For the text-containing cell, return its midpoint in (x, y) coordinate format. 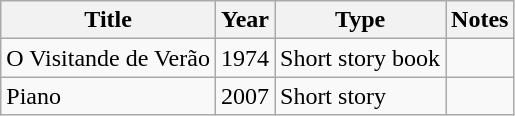
Notes (480, 20)
2007 (244, 96)
Piano (108, 96)
Type (360, 20)
Short story (360, 96)
Short story book (360, 58)
Year (244, 20)
1974 (244, 58)
Title (108, 20)
O Visitande de Verão (108, 58)
